From the cell containing the given text, extract its center point as [X, Y] coordinate. 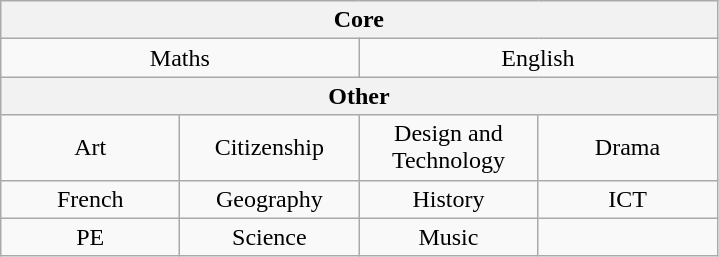
English [538, 58]
Core [359, 20]
Music [448, 237]
Drama [628, 148]
Art [90, 148]
Maths [180, 58]
PE [90, 237]
History [448, 199]
French [90, 199]
Design and Technology [448, 148]
Science [270, 237]
Geography [270, 199]
Other [359, 96]
ICT [628, 199]
Citizenship [270, 148]
